Output the (x, y) coordinate of the center of the cell containing the given text.  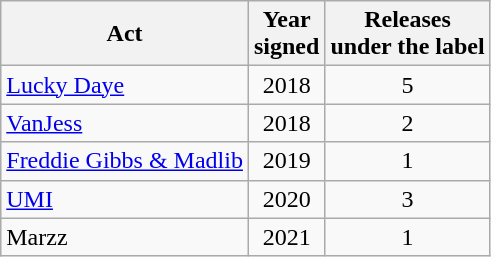
2020 (286, 199)
Year signed (286, 34)
Freddie Gibbs & Madlib (125, 161)
Releases under the label (408, 34)
2019 (286, 161)
Lucky Daye (125, 85)
5 (408, 85)
2 (408, 123)
3 (408, 199)
2021 (286, 237)
UMI (125, 199)
Marzz (125, 237)
Act (125, 34)
VanJess (125, 123)
